Output the (X, Y) coordinate of the center of the cell containing the given text.  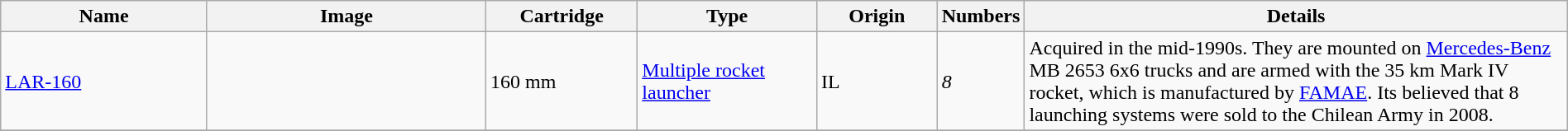
IL (877, 81)
Origin (877, 16)
8 (981, 81)
Cartridge (562, 16)
Details (1296, 16)
Type (728, 16)
Numbers (981, 16)
Multiple rocket launcher (728, 81)
Name (104, 16)
LAR-160 (104, 81)
Image (346, 16)
160 mm (562, 81)
